Return [x, y] of the center of cell containing provided text 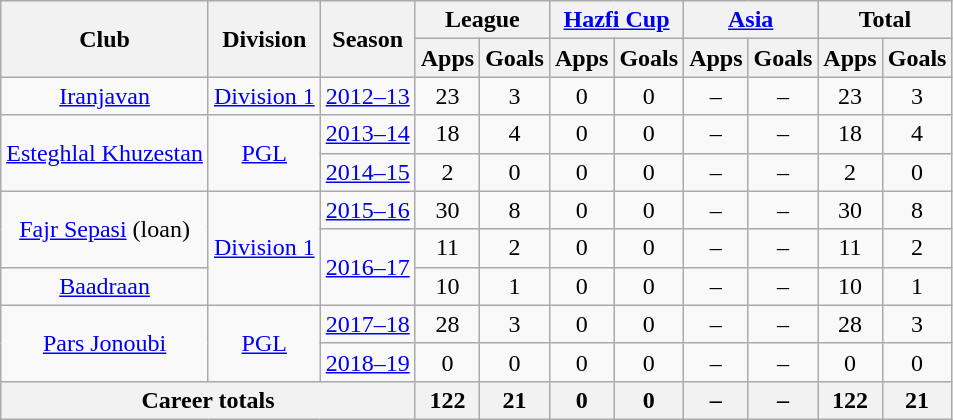
Division [264, 39]
Season [368, 39]
Iranjavan [105, 96]
2013–14 [368, 134]
Hazfi Cup [616, 20]
2017–18 [368, 324]
Esteghlal Khuzestan [105, 153]
2015–16 [368, 210]
Pars Jonoubi [105, 343]
Career totals [208, 400]
Club [105, 39]
Total [885, 20]
Fajr Sepasi (loan) [105, 229]
2016–17 [368, 267]
League [482, 20]
2014–15 [368, 172]
Baadraan [105, 286]
Asia [751, 20]
2012–13 [368, 96]
2018–19 [368, 362]
